Find where the given text appears and provide that cell's center as (X, Y) coordinate. 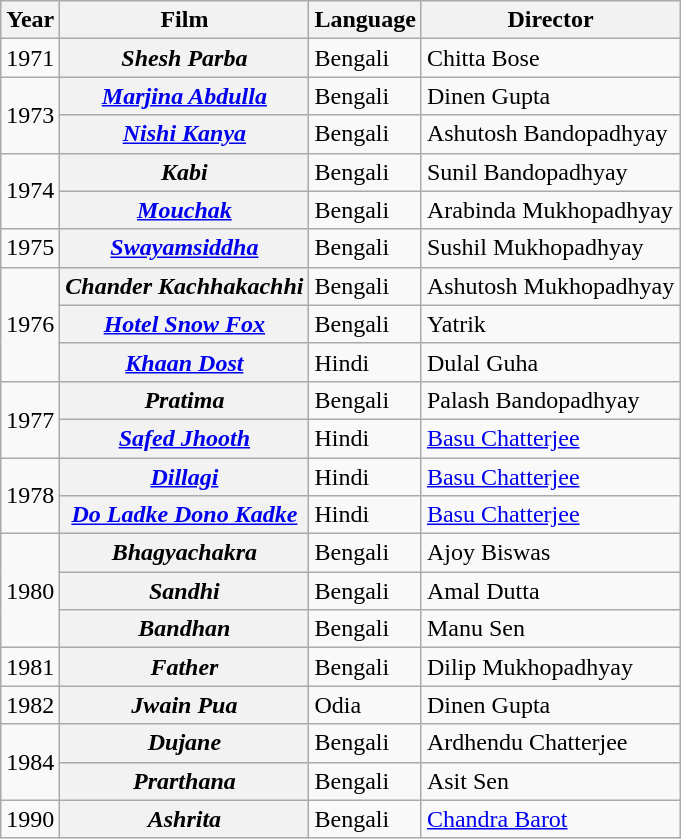
1973 (30, 115)
Year (30, 20)
Jwain Pua (184, 705)
Chitta Bose (550, 58)
Swayamsiddha (184, 248)
Ajoy Biswas (550, 553)
Do Ladke Dono Kadke (184, 515)
1974 (30, 191)
1978 (30, 496)
Sushil Mukhopadhyay (550, 248)
1980 (30, 591)
Bandhan (184, 629)
1981 (30, 667)
Dilip Mukhopadhyay (550, 667)
1977 (30, 419)
Khaan Dost (184, 362)
Chandra Barot (550, 819)
Mouchak (184, 210)
Father (184, 667)
1971 (30, 58)
Manu Sen (550, 629)
Ashutosh Bandopadhyay (550, 134)
Bhagyachakra (184, 553)
Film (184, 20)
Director (550, 20)
Ardhendu Chatterjee (550, 743)
1982 (30, 705)
Language (365, 20)
Ashrita (184, 819)
Hotel Snow Fox (184, 324)
Shesh Parba (184, 58)
Sandhi (184, 591)
Safed Jhooth (184, 438)
Pratima (184, 400)
Sunil Bandopadhyay (550, 172)
1990 (30, 819)
1984 (30, 762)
1975 (30, 248)
Palash Bandopadhyay (550, 400)
Dujane (184, 743)
Arabinda Mukhopadhyay (550, 210)
Yatrik (550, 324)
Kabi (184, 172)
Amal Dutta (550, 591)
Odia (365, 705)
Marjina Abdulla (184, 96)
Chander Kachhakachhi (184, 286)
Ashutosh Mukhopadhyay (550, 286)
Nishi Kanya (184, 134)
Asit Sen (550, 781)
Dulal Guha (550, 362)
Prarthana (184, 781)
1976 (30, 324)
Dillagi (184, 477)
